Identify which cell holds the provided text, then report its [X, Y] central coordinate. 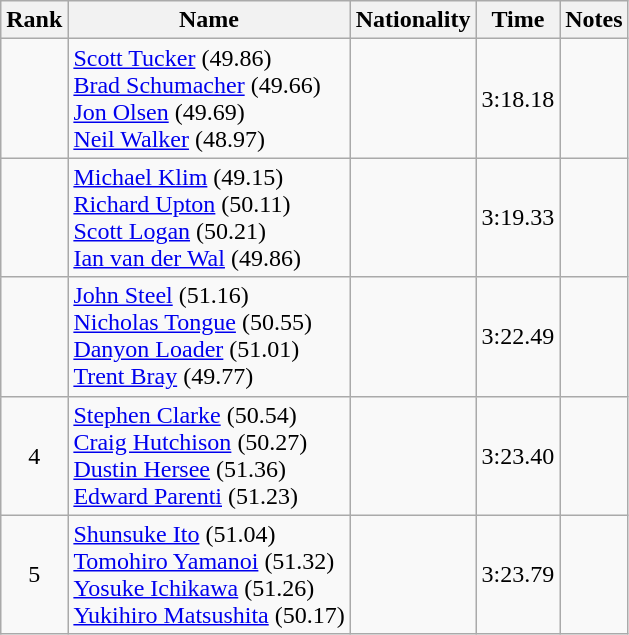
John Steel (51.16) Nicholas Tongue (50.55) Danyon Loader (51.01) Trent Bray (49.77) [209, 336]
5 [34, 574]
Scott Tucker (49.86) Brad Schumacher (49.66) Jon Olsen (49.69) Neil Walker (48.97) [209, 98]
Time [518, 20]
3:23.79 [518, 574]
Rank [34, 20]
3:18.18 [518, 98]
Stephen Clarke (50.54) Craig Hutchison (50.27) Dustin Hersee (51.36) Edward Parenti (51.23) [209, 456]
3:23.40 [518, 456]
Nationality [413, 20]
Notes [594, 20]
4 [34, 456]
3:19.33 [518, 218]
Shunsuke Ito (51.04) Tomohiro Yamanoi (51.32) Yosuke Ichikawa (51.26) Yukihiro Matsushita (50.17) [209, 574]
Michael Klim (49.15) Richard Upton (50.11) Scott Logan (50.21) Ian van der Wal (49.86) [209, 218]
3:22.49 [518, 336]
Name [209, 20]
